From the cell containing the given text, extract its center point as [x, y] coordinate. 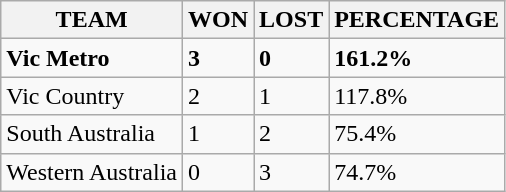
WON [218, 20]
South Australia [92, 134]
161.2% [417, 58]
74.7% [417, 172]
117.8% [417, 96]
Vic Metro [92, 58]
TEAM [92, 20]
Vic Country [92, 96]
PERCENTAGE [417, 20]
LOST [292, 20]
Western Australia [92, 172]
75.4% [417, 134]
